Find where the given text appears and provide that cell's center as (x, y) coordinate. 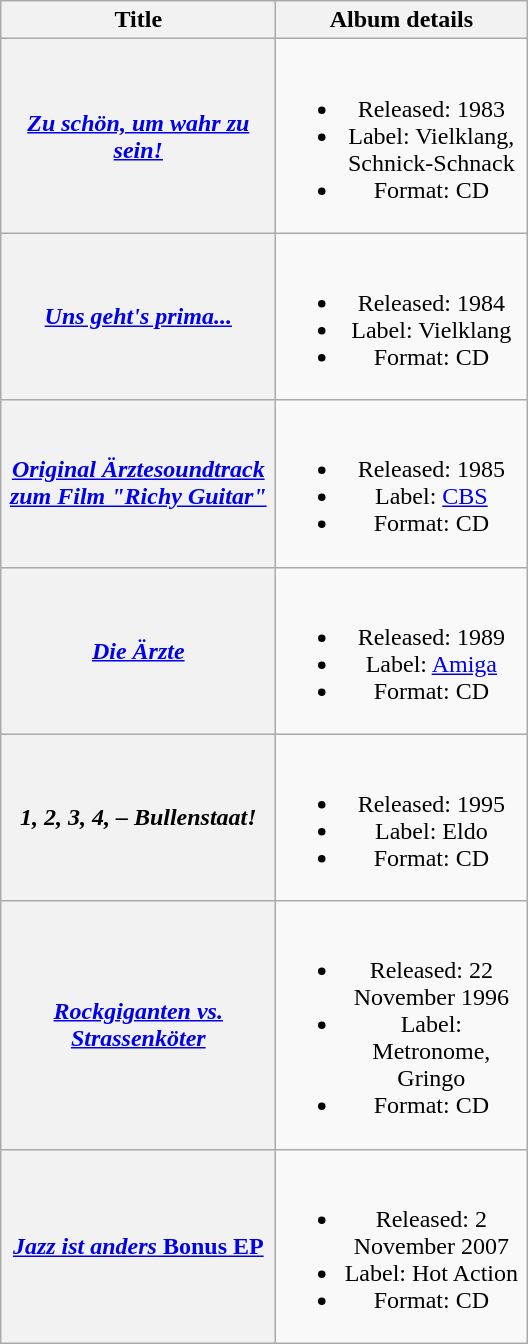
Die Ärzte (138, 650)
Released: 1983Label: Vielklang, Schnick-SchnackFormat: CD (402, 136)
Jazz ist anders Bonus EP (138, 1246)
Uns geht's prima... (138, 316)
Album details (402, 20)
Rockgiganten vs. Strassenköter (138, 1025)
Zu schön, um wahr zu sein! (138, 136)
Released: 1995Label: EldoFormat: CD (402, 818)
Original Ärztesoundtrack zum Film "Richy Guitar" (138, 484)
Released: 1989Label: AmigaFormat: CD (402, 650)
Released: 2 November 2007Label: Hot ActionFormat: CD (402, 1246)
1, 2, 3, 4, – Bullenstaat! (138, 818)
Released: 1984Label: VielklangFormat: CD (402, 316)
Released: 22 November 1996Label: Metronome, GringoFormat: CD (402, 1025)
Released: 1985Label: CBSFormat: CD (402, 484)
Title (138, 20)
